Output the [x, y] coordinate of the center of the cell containing the given text.  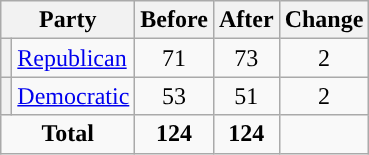
Democratic [74, 96]
Republican [74, 58]
53 [174, 96]
71 [174, 58]
Party [68, 20]
After [246, 20]
73 [246, 58]
Total [68, 134]
Before [174, 20]
Change [324, 20]
51 [246, 96]
